Scan for the cell matching the given text and deliver its [X, Y] coordinate at center. 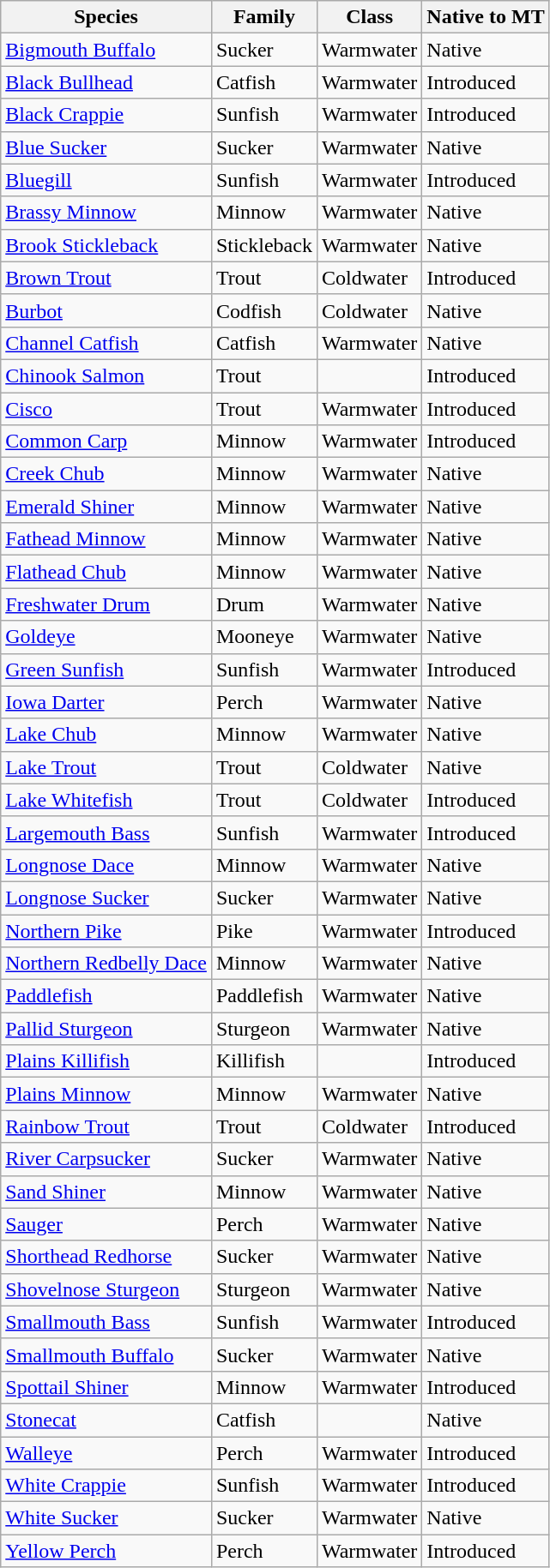
Black Bullhead [106, 82]
Yellow Perch [106, 1551]
Bluegill [106, 180]
Walleye [106, 1453]
Iowa Darter [106, 702]
Brown Trout [106, 278]
Shorthead Redhorse [106, 1257]
Class [369, 17]
Northern Pike [106, 930]
Plains Killifish [106, 1061]
Species [106, 17]
Rainbow Trout [106, 1126]
Lake Trout [106, 767]
Sand Shiner [106, 1192]
Bigmouth Buffalo [106, 50]
Smallmouth Buffalo [106, 1355]
River Carpsucker [106, 1159]
Common Carp [106, 442]
White Crappie [106, 1486]
Lake Whitefish [106, 800]
Goldeye [106, 637]
Sauger [106, 1224]
Lake Chub [106, 735]
Codfish [264, 310]
Spottail Shiner [106, 1387]
Plains Minnow [106, 1094]
Largemouth Bass [106, 832]
Stonecat [106, 1420]
Drum [264, 604]
Blue Sucker [106, 147]
Freshwater Drum [106, 604]
Cisco [106, 409]
Smallmouth Bass [106, 1322]
Shovelnose Sturgeon [106, 1289]
Family [264, 17]
Black Crappie [106, 115]
Pike [264, 930]
Brassy Minnow [106, 213]
Flathead Chub [106, 572]
Brook Stickleback [106, 245]
Channel Catfish [106, 343]
Creek Chub [106, 474]
Chinook Salmon [106, 375]
Fathead Minnow [106, 539]
Stickleback [264, 245]
White Sucker [106, 1518]
Pallid Sturgeon [106, 1029]
Mooneye [264, 637]
Longnose Sucker [106, 898]
Killifish [264, 1061]
Green Sunfish [106, 670]
Northern Redbelly Dace [106, 964]
Longnose Dace [106, 865]
Burbot [106, 310]
Native to MT [486, 17]
Emerald Shiner [106, 507]
